Provide the (X, Y) coordinate of the cell's center where the given text is located.  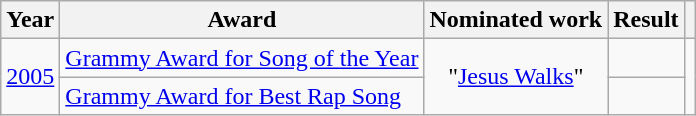
"Jesus Walks" (516, 77)
Year (30, 20)
Grammy Award for Best Rap Song (242, 96)
Nominated work (516, 20)
2005 (30, 77)
Grammy Award for Song of the Year (242, 58)
Result (646, 20)
Award (242, 20)
